For the text-containing cell, return its midpoint in (X, Y) coordinate format. 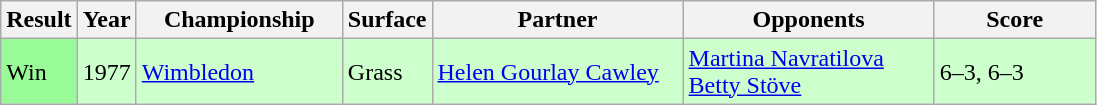
Win (39, 72)
Championship (239, 20)
Opponents (808, 20)
Result (39, 20)
Score (1014, 20)
Martina Navratilova Betty Stöve (808, 72)
1977 (106, 72)
Grass (387, 72)
Partner (558, 20)
Year (106, 20)
Wimbledon (239, 72)
6–3, 6–3 (1014, 72)
Helen Gourlay Cawley (558, 72)
Surface (387, 20)
